Pinpoint the cell where the given text exists, returning its (x, y) midpoint coordinate. 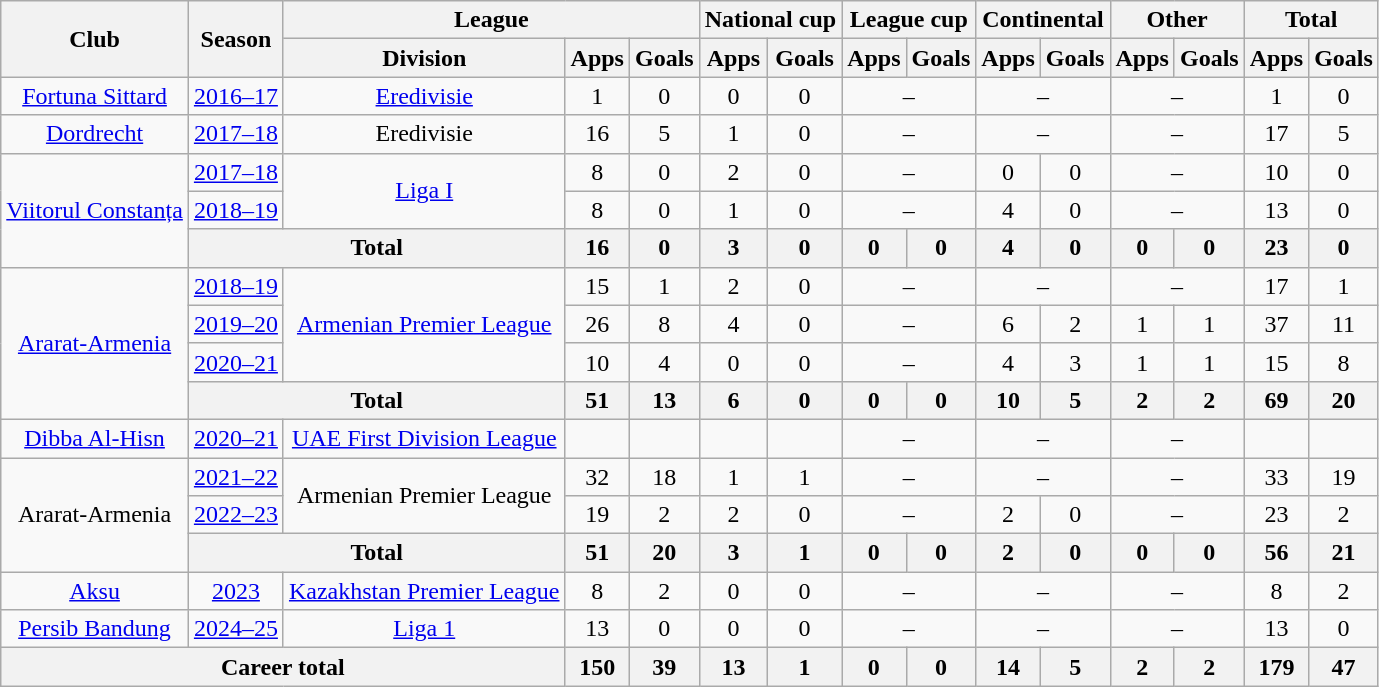
Aksu (95, 591)
Liga 1 (424, 629)
Career total (283, 667)
2023 (236, 591)
National cup (770, 20)
Kazakhstan Premier League (424, 591)
33 (1276, 477)
150 (597, 667)
21 (1344, 553)
179 (1276, 667)
Other (1177, 20)
26 (597, 324)
Liga I (424, 191)
47 (1344, 667)
Continental (1043, 20)
League (491, 20)
37 (1276, 324)
2021–22 (236, 477)
Club (95, 39)
Dordrecht (95, 134)
32 (597, 477)
39 (664, 667)
56 (1276, 553)
Season (236, 39)
Persib Bandung (95, 629)
14 (1008, 667)
11 (1344, 324)
Viitorul Constanța (95, 210)
Dibba Al-Hisn (95, 438)
2016–17 (236, 96)
69 (1276, 400)
18 (664, 477)
Division (424, 58)
Fortuna Sittard (95, 96)
2019–20 (236, 324)
UAE First Division League (424, 438)
2022–23 (236, 515)
2024–25 (236, 629)
League cup (909, 20)
